Pinpoint the cell where the given text exists, returning its (X, Y) midpoint coordinate. 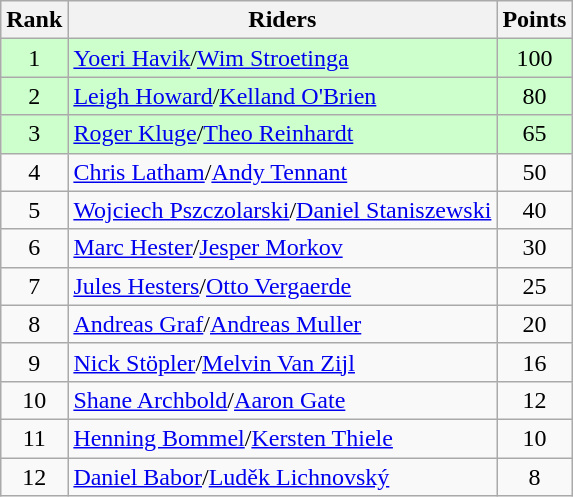
Roger Kluge/Theo Reinhardt (282, 134)
20 (534, 324)
7 (34, 286)
Wojciech Pszczolarski/Daniel Staniszewski (282, 210)
Daniel Babor/Luděk Lichnovský (282, 477)
Riders (282, 20)
3 (34, 134)
1 (34, 58)
Henning Bommel/Kersten Thiele (282, 438)
Shane Archbold/Aaron Gate (282, 400)
4 (34, 172)
6 (34, 248)
Yoeri Havik/Wim Stroetinga (282, 58)
Nick Stöpler/Melvin Van Zijl (282, 362)
Points (534, 20)
Chris Latham/Andy Tennant (282, 172)
65 (534, 134)
Jules Hesters/Otto Vergaerde (282, 286)
2 (34, 96)
9 (34, 362)
80 (534, 96)
30 (534, 248)
Marc Hester/Jesper Morkov (282, 248)
Rank (34, 20)
Leigh Howard/Kelland O'Brien (282, 96)
Andreas Graf/Andreas Muller (282, 324)
5 (34, 210)
100 (534, 58)
50 (534, 172)
11 (34, 438)
25 (534, 286)
40 (534, 210)
16 (534, 362)
